Return the (x, y) coordinate for the center point of the cell that contains the specified text.  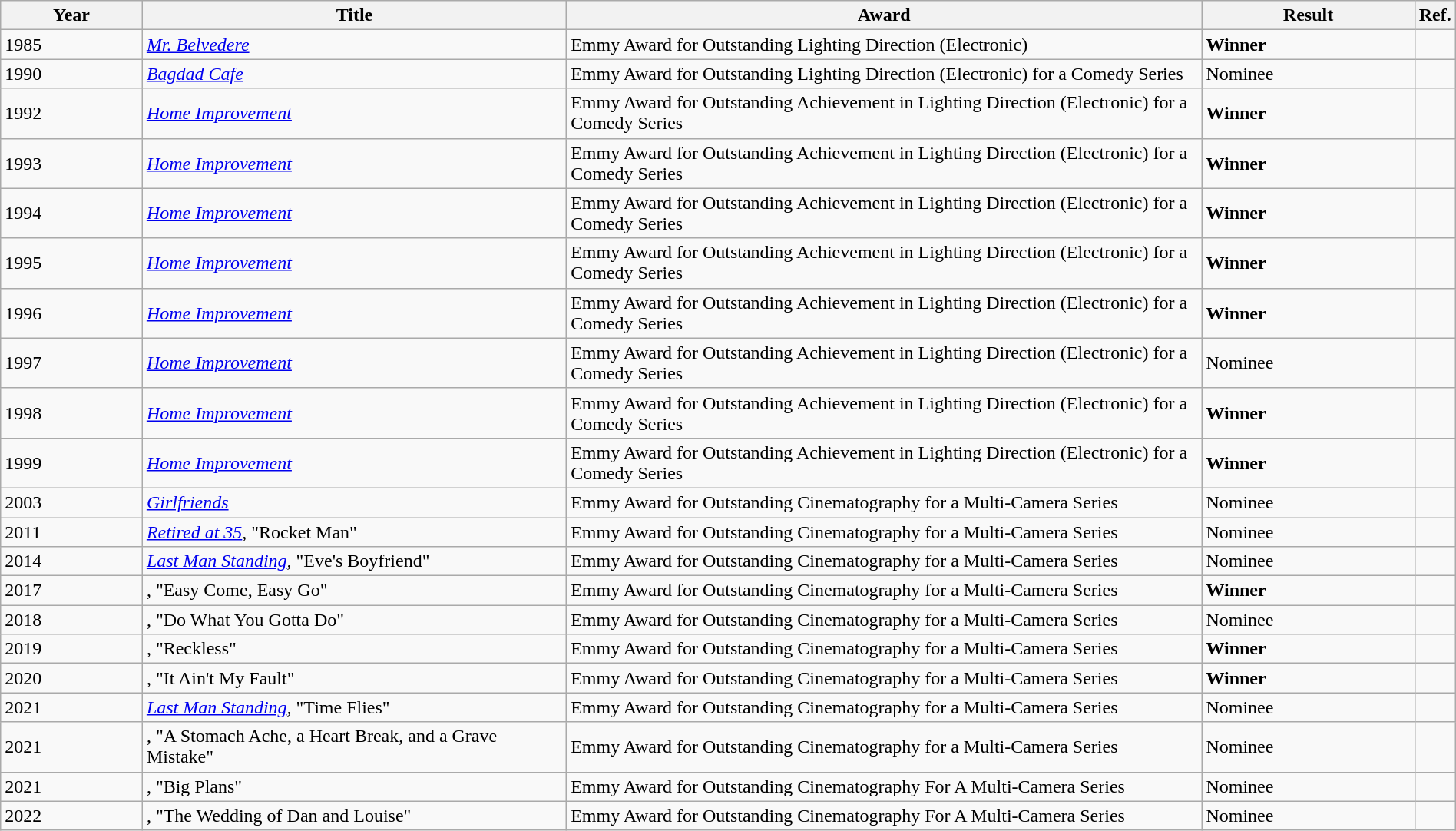
1998 (72, 413)
1994 (72, 214)
Girlfriends (354, 502)
2018 (72, 620)
, "A Stomach Ache, a Heart Break, and a Grave Mistake" (354, 747)
Emmy Award for Outstanding Lighting Direction (Electronic) (885, 45)
, "It Ain't My Fault" (354, 678)
1997 (72, 363)
Bagdad Cafe (354, 74)
1985 (72, 45)
Last Man Standing, "Eve's Boyfriend" (354, 561)
1992 (72, 114)
2003 (72, 502)
Retired at 35, "Rocket Man" (354, 532)
Ref. (1434, 15)
1995 (72, 263)
2022 (72, 816)
2011 (72, 532)
Award (885, 15)
, "The Wedding of Dan and Louise" (354, 816)
, "Easy Come, Easy Go" (354, 591)
2017 (72, 591)
Result (1309, 15)
1990 (72, 74)
, "Reckless" (354, 649)
2019 (72, 649)
Last Man Standing, "Time Flies" (354, 707)
Year (72, 15)
, "Big Plans" (354, 786)
1993 (72, 163)
1996 (72, 313)
Emmy Award for Outstanding Lighting Direction (Electronic) for a Comedy Series (885, 74)
Title (354, 15)
2014 (72, 561)
1999 (72, 462)
Mr. Belvedere (354, 45)
, "Do What You Gotta Do" (354, 620)
2020 (72, 678)
